Detect which cell encompasses the target text, then output its (x, y) center coordinate. 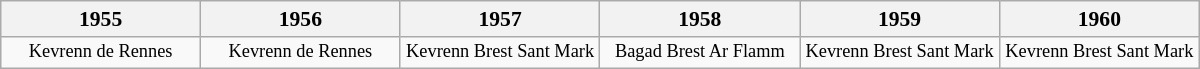
1956 (300, 19)
Bagad Brest Ar Flamm (700, 52)
1960 (1099, 19)
1955 (101, 19)
1957 (500, 19)
1959 (900, 19)
1958 (700, 19)
